Determine the [x, y] coordinate at the center of the cell enclosing the given text.  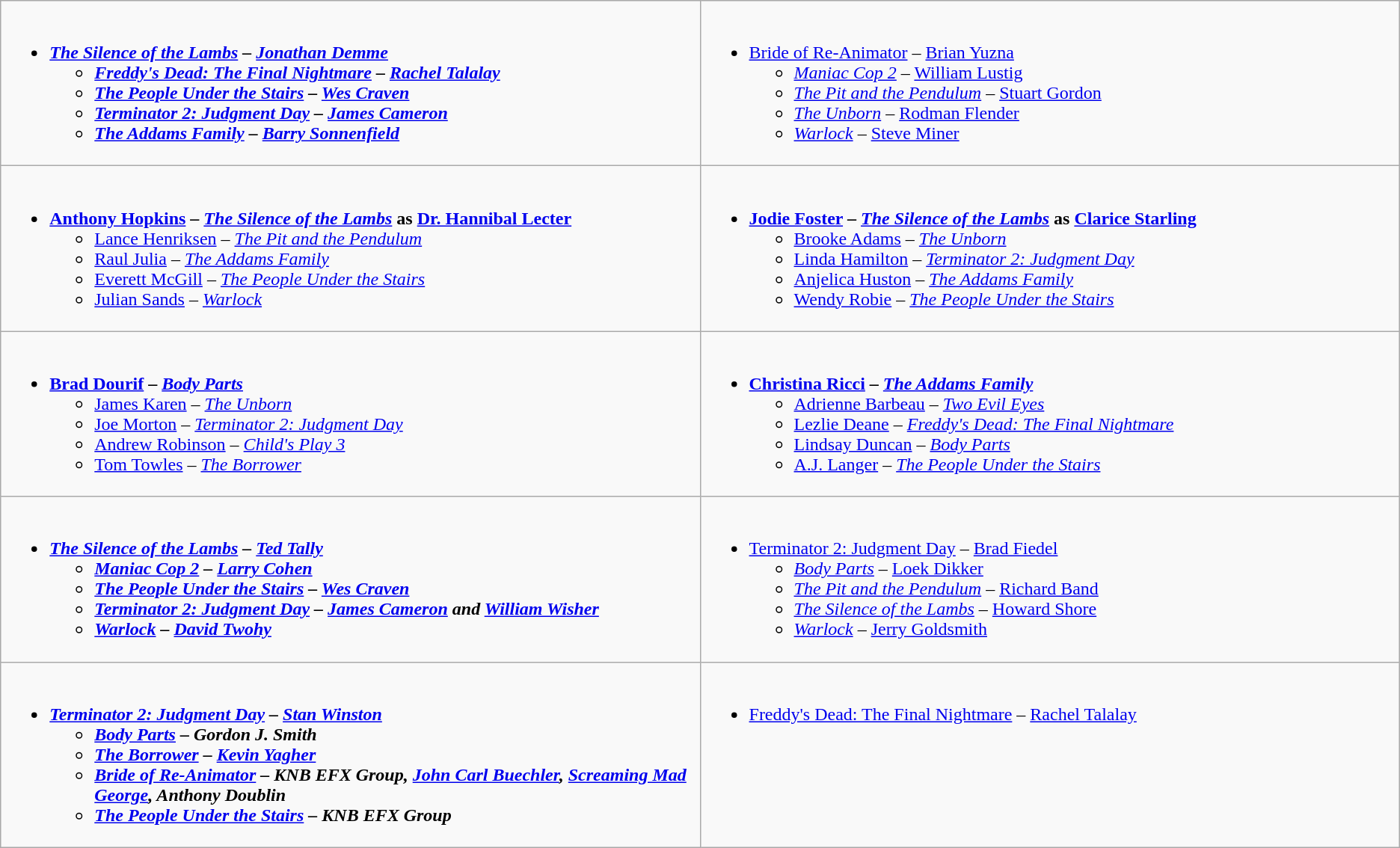
Freddy's Dead: The Final Nightmare – Rachel Talalay [1050, 755]
Brad Dourif – Body Parts James Karen – The UnbornJoe Morton – Terminator 2: Judgment DayAndrew Robinson – Child's Play 3Tom Towles – The Borrower [350, 414]
